Pinpoint the cell where the given text exists, returning its (x, y) midpoint coordinate. 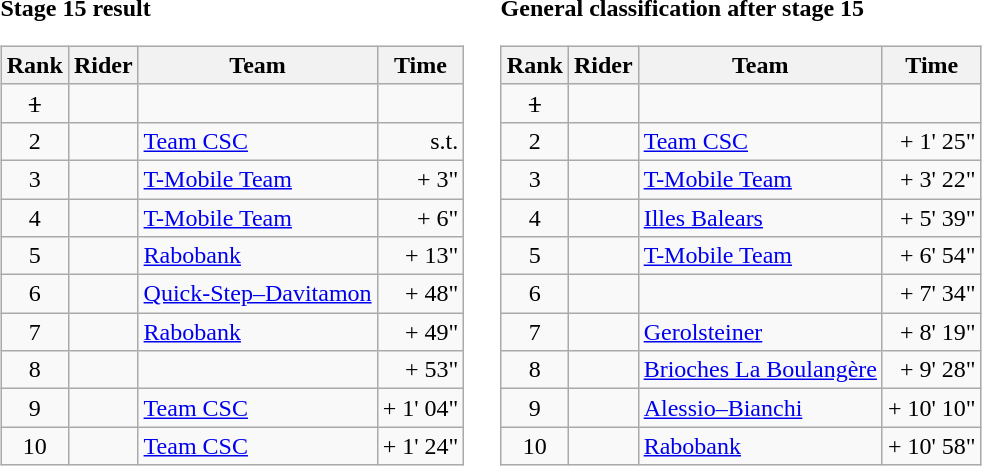
+ 1' 04" (420, 408)
+ 6" (420, 217)
Quick-Step–Davitamon (258, 294)
+ 3" (420, 179)
+ 10' 10" (932, 408)
+ 1' 24" (420, 446)
+ 49" (420, 332)
s.t. (420, 141)
+ 10' 58" (932, 446)
Illes Balears (760, 217)
+ 3' 22" (932, 179)
+ 53" (420, 370)
+ 8' 19" (932, 332)
+ 9' 28" (932, 370)
+ 5' 39" (932, 217)
+ 7' 34" (932, 294)
+ 13" (420, 256)
Gerolsteiner (760, 332)
+ 1' 25" (932, 141)
Brioches La Boulangère (760, 370)
Alessio–Bianchi (760, 408)
+ 48" (420, 294)
+ 6' 54" (932, 256)
